For the text-containing cell, return its midpoint in (X, Y) coordinate format. 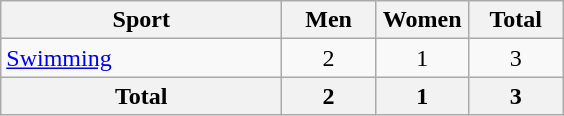
Swimming (142, 58)
Sport (142, 20)
Men (329, 20)
Women (422, 20)
